Identify which cell holds the provided text, then report its [x, y] central coordinate. 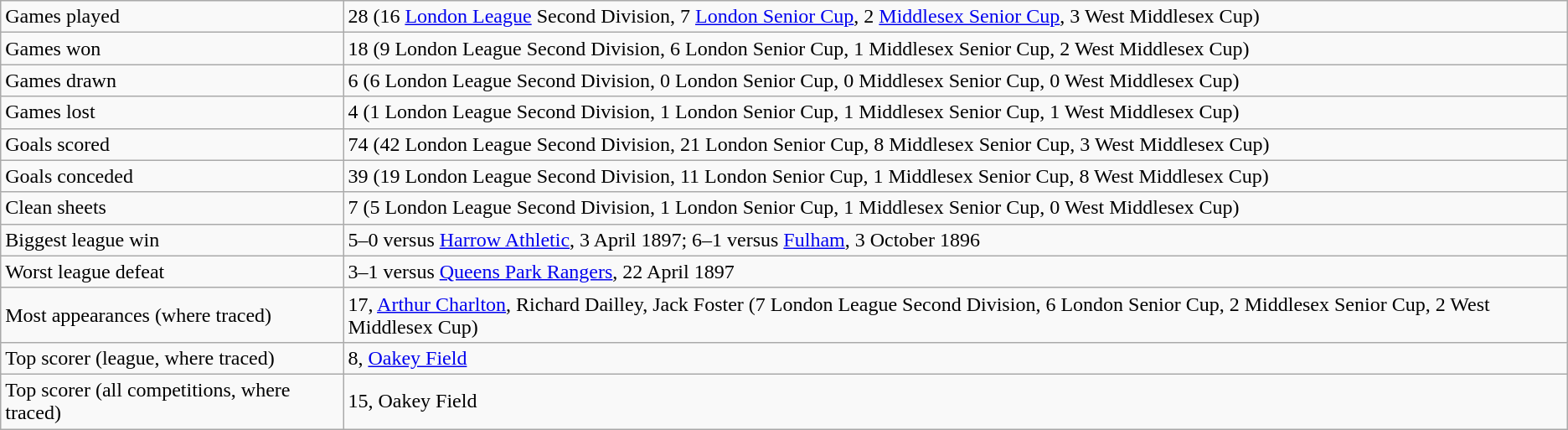
Games played [173, 17]
Games drawn [173, 80]
74 (42 London League Second Division, 21 London Senior Cup, 8 Middlesex Senior Cup, 3 West Middlesex Cup) [955, 144]
Games lost [173, 112]
7 (5 London League Second Division, 1 London Senior Cup, 1 Middlesex Senior Cup, 0 West Middlesex Cup) [955, 208]
Top scorer (all competitions, where traced) [173, 401]
Biggest league win [173, 240]
Goals scored [173, 144]
Games won [173, 49]
15, Oakey Field [955, 401]
6 (6 London League Second Division, 0 London Senior Cup, 0 Middlesex Senior Cup, 0 West Middlesex Cup) [955, 80]
Goals conceded [173, 176]
5–0 versus Harrow Athletic, 3 April 1897; 6–1 versus Fulham, 3 October 1896 [955, 240]
18 (9 London League Second Division, 6 London Senior Cup, 1 Middlesex Senior Cup, 2 West Middlesex Cup) [955, 49]
Top scorer (league, where traced) [173, 358]
Clean sheets [173, 208]
3–1 versus Queens Park Rangers, 22 April 1897 [955, 272]
28 (16 London League Second Division, 7 London Senior Cup, 2 Middlesex Senior Cup, 3 West Middlesex Cup) [955, 17]
8, Oakey Field [955, 358]
39 (19 London League Second Division, 11 London Senior Cup, 1 Middlesex Senior Cup, 8 West Middlesex Cup) [955, 176]
Most appearances (where traced) [173, 315]
Worst league defeat [173, 272]
4 (1 London League Second Division, 1 London Senior Cup, 1 Middlesex Senior Cup, 1 West Middlesex Cup) [955, 112]
